Locate the cell with the specified text and output its [X, Y] center coordinate. 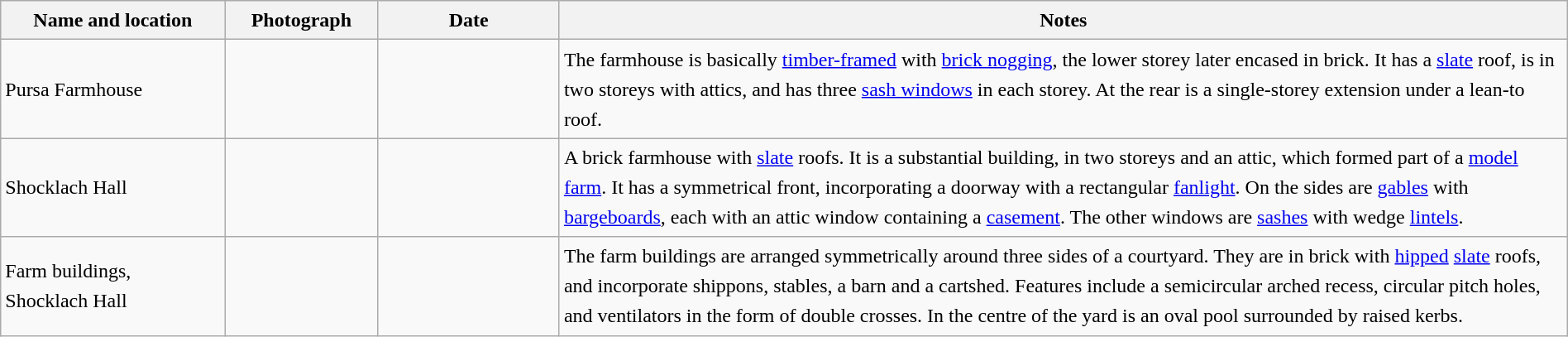
Shocklach Hall [112, 187]
Notes [1064, 20]
Farm buildings,Shocklach Hall [112, 286]
Name and location [112, 20]
Pursa Farmhouse [112, 89]
Date [468, 20]
Photograph [301, 20]
